Scan for the cell matching the given text and deliver its (X, Y) coordinate at center. 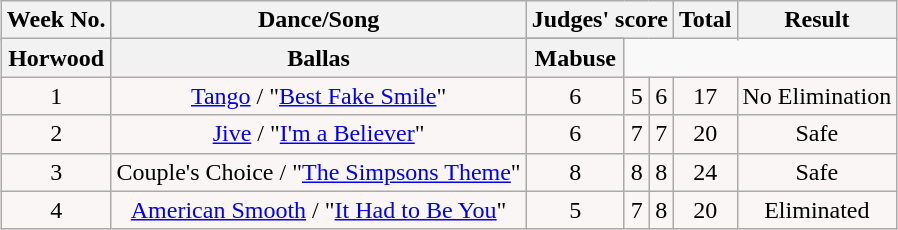
Dance/Song (318, 20)
Horwood (56, 58)
17 (705, 96)
Ballas (318, 58)
Total (705, 20)
Couple's Choice / "The Simpsons Theme" (318, 172)
Result (817, 20)
American Smooth / "It Had to Be You" (318, 210)
3 (56, 172)
Week No. (56, 20)
1 (56, 96)
Jive / "I'm a Believer" (318, 134)
No Elimination (817, 96)
Judges' score (600, 20)
4 (56, 210)
24 (705, 172)
Mabuse (575, 58)
Tango / "Best Fake Smile" (318, 96)
2 (56, 134)
Eliminated (817, 210)
